Output the (X, Y) coordinate of the center of the cell containing the given text.  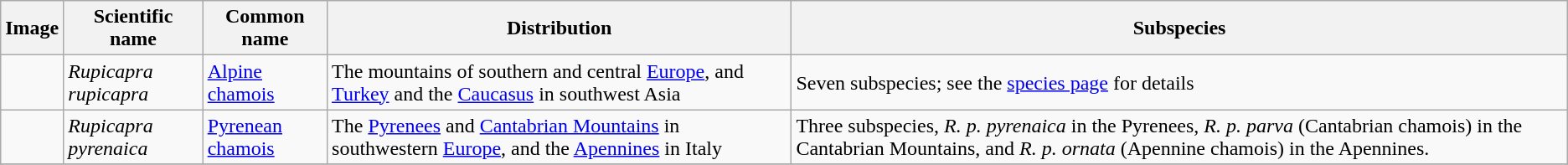
Distribution (560, 28)
Rupicapra pyrenaica (133, 137)
The mountains of southern and central Europe, and Turkey and the Caucasus in southwest Asia (560, 82)
The Pyrenees and Cantabrian Mountains in southwestern Europe, and the Apennines in Italy (560, 137)
Scientific name (133, 28)
Common name (265, 28)
Image (32, 28)
Subspecies (1179, 28)
Alpine chamois (265, 82)
Rupicapra rupicapra (133, 82)
Seven subspecies; see the species page for details (1179, 82)
Pyrenean chamois (265, 137)
